Locate the cell with the specified text and output its [X, Y] center coordinate. 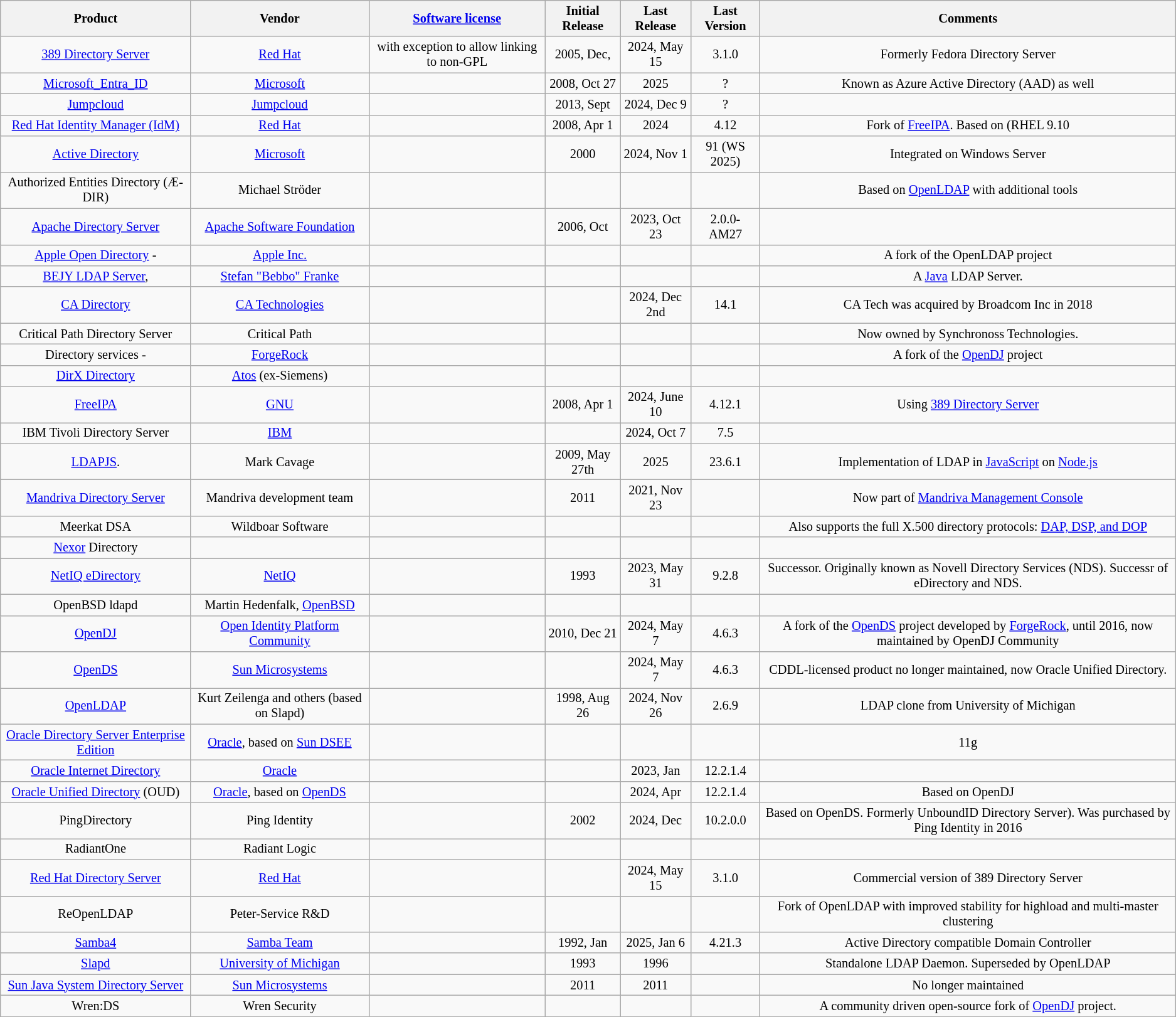
Oracle [280, 770]
389 Directory Server [95, 55]
OpenDS [95, 669]
University of Michigan [280, 964]
Commercial version of 389 Directory Server [968, 878]
No longer maintained [968, 985]
Product [95, 18]
Initial Release [583, 18]
NetIQ [280, 576]
7.5 [726, 433]
Mandriva Directory Server [95, 498]
Last Version [726, 18]
1992, Jan [583, 942]
Microsoft_Entra_ID [95, 83]
2.6.9 [726, 706]
2006, Oct [583, 226]
Wren Security [280, 1006]
23.6.1 [726, 462]
1998, Aug 26 [583, 706]
Formerly Fedora Directory Server [968, 55]
NetIQ eDirectory [95, 576]
2024, Dec 9 [656, 104]
Michael Ströder [280, 190]
Fork of FreeIPA. Based on (RHEL 9.10 [968, 125]
Red Hat Directory Server [95, 878]
14.1 [726, 305]
RadiantOne [95, 849]
Radiant Logic [280, 849]
Red Hat Identity Manager (IdM) [95, 125]
FreeIPA [95, 405]
Oracle Directory Server Enterprise Edition [95, 742]
4.12.1 [726, 405]
Fork of OpenLDAP with improved stability for highload and multi-master clustering [968, 914]
2024, Apr [656, 792]
ForgeRock [280, 354]
CA Technologies [280, 305]
A Java LDAP Server. [968, 276]
Oracle, based on Sun DSEE [280, 742]
2005, Dec, [583, 55]
Software license [457, 18]
2009, May 27th [583, 462]
Comments [968, 18]
Wren:DS [95, 1006]
4.12 [726, 125]
A fork of the OpenLDAP project [968, 255]
Apache Software Foundation [280, 226]
Known as Azure Active Directory (AAD) as well [968, 83]
Implementation of LDAP in JavaScript on Node.js [968, 462]
Active Directory [95, 154]
CA Directory [95, 305]
2024, June 10 [656, 405]
10.2.0.0 [726, 821]
Based on OpenDS. Formerly UnboundID Directory Server). Was purchased by Ping Identity in 2016 [968, 821]
Vendor [280, 18]
Oracle Unified Directory (OUD) [95, 792]
2024, Dec [656, 821]
OpenBSD ldapd [95, 605]
Last Release [656, 18]
LDAPJS. [95, 462]
2024, Nov 1 [656, 154]
A community driven open-source fork of OpenDJ project. [968, 1006]
2024, Dec 2nd [656, 305]
2025, Jan 6 [656, 942]
2010, Dec 21 [583, 634]
Critical Path [280, 334]
2002 [583, 821]
Integrated on Windows Server [968, 154]
Also supports the full X.500 directory protocols: DAP, DSP, and DOP [968, 526]
2024 [656, 125]
Sun Java System Directory Server [95, 985]
Stefan "Bebbo" Franke [280, 276]
Mandriva development team [280, 498]
2013, Sept [583, 104]
GNU [280, 405]
BEJY LDAP Server, [95, 276]
Authorized Entities Directory (Æ-DIR) [95, 190]
11g [968, 742]
Apple Open Directory - [95, 255]
9.2.8 [726, 576]
Critical Path Directory Server [95, 334]
Peter-Service R&D [280, 914]
DirX Directory [95, 376]
Open Identity Platform Community [280, 634]
2024, Nov 26 [656, 706]
Successor. Originally known as Novell Directory Services (NDS). Successr of eDirectory and NDS. [968, 576]
CDDL-licensed product no longer maintained, now Oracle Unified Directory. [968, 669]
CA Tech was acquired by Broadcom Inc in 2018 [968, 305]
Meerkat DSA [95, 526]
Apple Inc. [280, 255]
Nexor Directory [95, 548]
4.21.3 [726, 942]
2023, Oct 23 [656, 226]
2021, Nov 23 [656, 498]
Wildboar Software [280, 526]
2023, Jan [656, 770]
Kurt Zeilenga and others (based on Slapd) [280, 706]
Mark Cavage [280, 462]
Oracle, based on OpenDS [280, 792]
2000 [583, 154]
Atos (ex-Siemens) [280, 376]
with exception to allow linking to non-GPL [457, 55]
2023, May 31 [656, 576]
Now owned by Synchronoss Technologies. [968, 334]
OpenDJ [95, 634]
Using 389 Directory Server [968, 405]
Standalone LDAP Daemon. Superseded by OpenLDAP [968, 964]
OpenLDAP [95, 706]
2.0.0-AM27 [726, 226]
LDAP clone from University of Michigan [968, 706]
Active Directory compatible Domain Controller [968, 942]
Oracle Internet Directory [95, 770]
Samba Team [280, 942]
Apache Directory Server [95, 226]
IBM [280, 433]
Based on OpenLDAP with additional tools [968, 190]
Directory services - [95, 354]
Based on OpenDJ [968, 792]
Martin Hedenfalk, OpenBSD [280, 605]
Slapd [95, 964]
PingDirectory [95, 821]
Ping Identity [280, 821]
91 (WS 2025) [726, 154]
Samba4 [95, 942]
ReOpenLDAP [95, 914]
Now part of Mandriva Management Console [968, 498]
2024, Oct 7 [656, 433]
IBM Tivoli Directory Server [95, 433]
A fork of the OpenDJ project [968, 354]
1996 [656, 964]
2008, Oct 27 [583, 83]
A fork of the OpenDS project developed by ForgeRock, until 2016, now maintained by OpenDJ Community [968, 634]
